Provide the (x, y) coordinate of the cell's center where the given text is located.  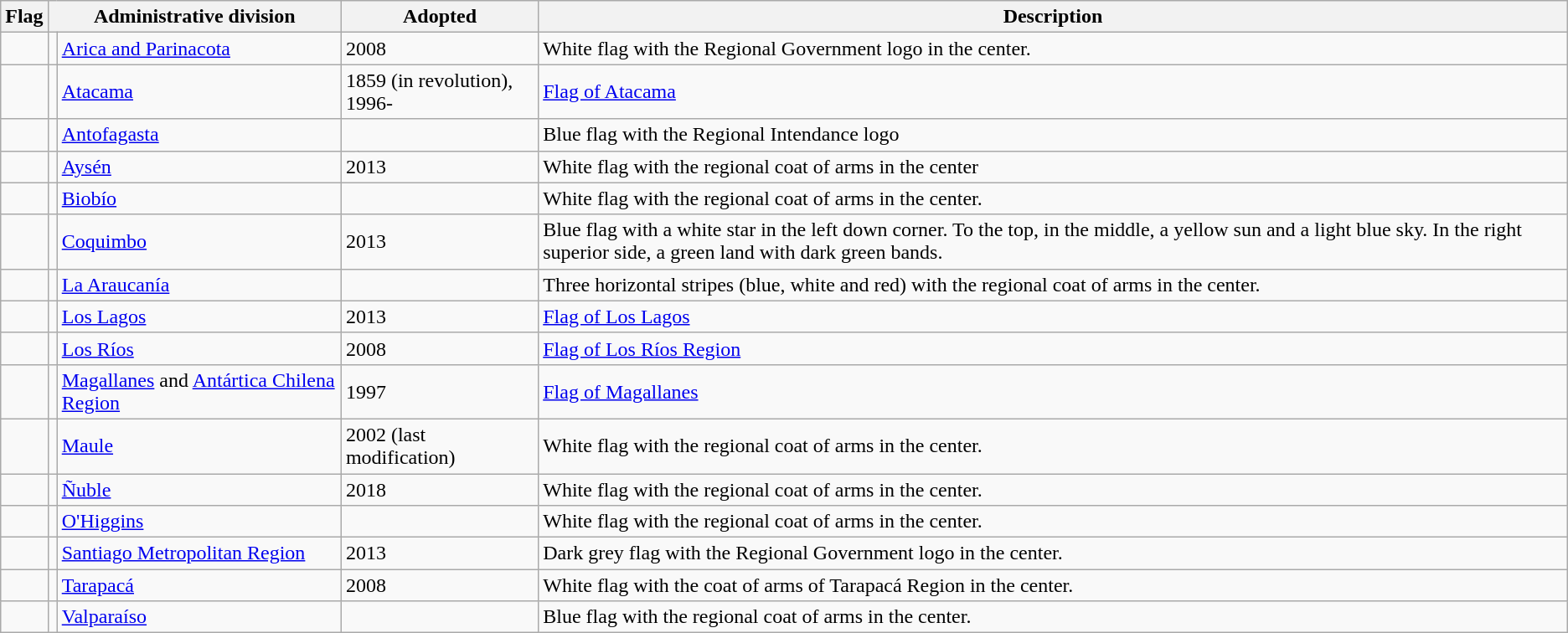
Flag of Magallanes (1054, 392)
Aysén (199, 167)
White flag with the coat of arms of Tarapacá Region in the center. (1054, 585)
Administrative division (194, 17)
Santiago Metropolitan Region (199, 553)
1997 (439, 392)
Three horizontal stripes (blue, white and red) with the regional coat of arms in the center. (1054, 285)
White flag with the regional coat of arms in the center (1054, 167)
Maule (199, 445)
Ñuble (199, 490)
Coquimbo (199, 241)
Los Lagos (199, 316)
Atacama (199, 92)
Flag of Los Lagos (1054, 316)
Biobío (199, 198)
Flag of Los Ríos Region (1054, 348)
2018 (439, 490)
Blue flag with the regional coat of arms in the center. (1054, 617)
Los Ríos (199, 348)
White flag with the Regional Government logo in the center. (1054, 49)
Blue flag with the Regional Intendance logo (1054, 135)
1859 (in revolution), 1996- (439, 92)
2002 (last modification) (439, 445)
Tarapacá (199, 585)
Antofagasta (199, 135)
Arica and Parinacota (199, 49)
Adopted (439, 17)
O'Higgins (199, 522)
La Araucanía (199, 285)
Valparaíso (199, 617)
Dark grey flag with the Regional Government logo in the center. (1054, 553)
Description (1054, 17)
Flag of Atacama (1054, 92)
Flag (24, 17)
Magallanes and Antártica Chilena Region (199, 392)
